From the cell containing the given text, extract its center point as [X, Y] coordinate. 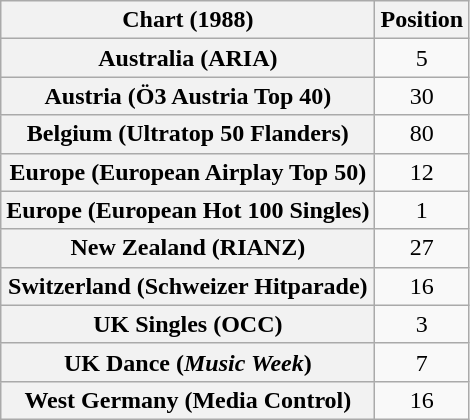
80 [422, 134]
Austria (Ö3 Austria Top 40) [188, 96]
Belgium (Ultratop 50 Flanders) [188, 134]
27 [422, 248]
Switzerland (Schweizer Hitparade) [188, 286]
7 [422, 362]
West Germany (Media Control) [188, 400]
UK Singles (OCC) [188, 324]
Australia (ARIA) [188, 58]
1 [422, 210]
Europe (European Hot 100 Singles) [188, 210]
30 [422, 96]
12 [422, 172]
Position [422, 20]
3 [422, 324]
Chart (1988) [188, 20]
New Zealand (RIANZ) [188, 248]
UK Dance (Music Week) [188, 362]
5 [422, 58]
Europe (European Airplay Top 50) [188, 172]
